Find where the given text appears and provide that cell's center as (X, Y) coordinate. 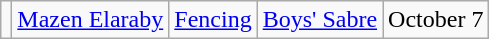
Mazen Elaraby (90, 20)
Boys' Sabre (320, 20)
October 7 (436, 20)
Fencing (213, 20)
